Search for the cell housing the specified text and yield its (X, Y) center coordinate. 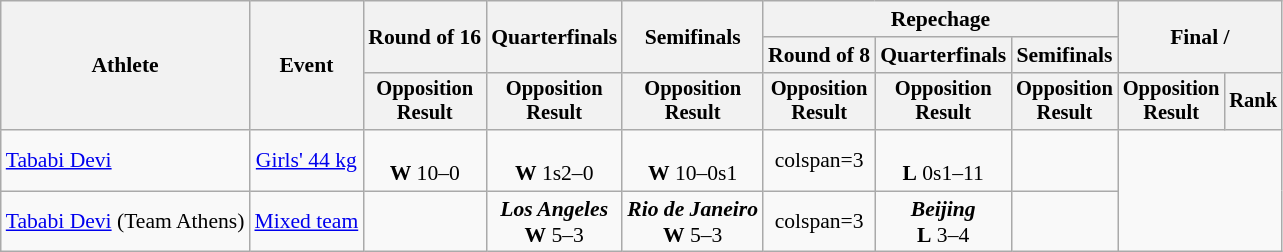
Mixed team (306, 222)
W 10–0s1 (692, 160)
W 1s2–0 (554, 160)
Round of 8 (819, 55)
W 10–0 (424, 160)
Girls' 44 kg (306, 160)
Athlete (126, 66)
Tababi Devi (Team Athens) (126, 222)
Rio de JaneiroW 5–3 (692, 222)
Final / (1200, 36)
Los AngelesW 5–3 (554, 222)
Round of 16 (424, 36)
Event (306, 66)
Repechage (940, 19)
L 0s1–11 (943, 160)
Rank (1253, 101)
BeijingL 3–4 (943, 222)
Tababi Devi (126, 160)
